Capture the cell that displays the provided text and extract its [X, Y] central coordinate. 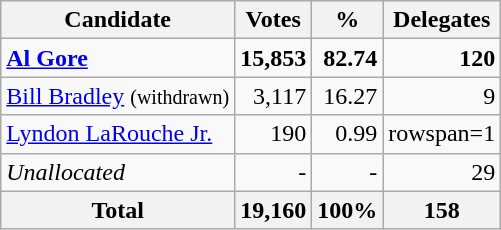
3,117 [274, 96]
Delegates [442, 20]
Unallocated [118, 172]
0.99 [348, 134]
% [348, 20]
Lyndon LaRouche Jr. [118, 134]
29 [442, 172]
158 [442, 210]
9 [442, 96]
Total [118, 210]
19,160 [274, 210]
Al Gore [118, 58]
100% [348, 210]
Candidate [118, 20]
Bill Bradley (withdrawn) [118, 96]
120 [442, 58]
190 [274, 134]
82.74 [348, 58]
15,853 [274, 58]
Votes [274, 20]
16.27 [348, 96]
rowspan=1 [442, 134]
